Extract the [X, Y] coordinate from the center of the cell holding the provided text.  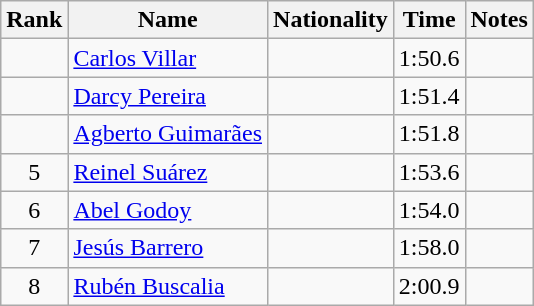
Rubén Buscalia [168, 286]
Darcy Pereira [168, 96]
1:58.0 [429, 248]
5 [34, 172]
Rank [34, 20]
2:00.9 [429, 286]
1:53.6 [429, 172]
Carlos Villar [168, 58]
8 [34, 286]
Notes [499, 20]
Nationality [331, 20]
Jesús Barrero [168, 248]
7 [34, 248]
1:51.8 [429, 134]
1:50.6 [429, 58]
Time [429, 20]
Name [168, 20]
6 [34, 210]
1:54.0 [429, 210]
Abel Godoy [168, 210]
Reinel Suárez [168, 172]
1:51.4 [429, 96]
Agberto Guimarães [168, 134]
